For the text-containing cell, return its midpoint in (X, Y) coordinate format. 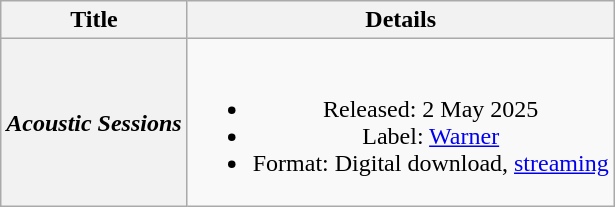
Details (400, 20)
Released: 2 May 2025Label: WarnerFormat: Digital download, streaming (400, 122)
Title (94, 20)
Acoustic Sessions (94, 122)
